Return the (X, Y) coordinate for the center point of the cell that contains the specified text.  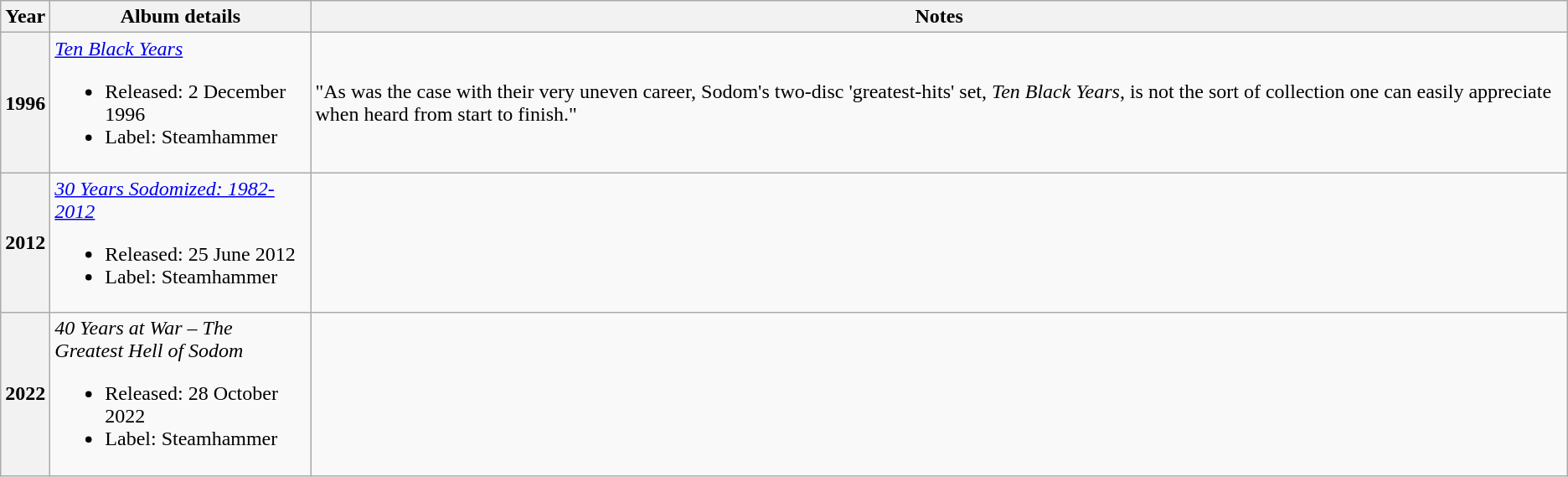
Album details (181, 17)
40 Years at War – The Greatest Hell of SodomReleased: 28 October 2022Label: Steamhammer (181, 394)
Year (25, 17)
Ten Black YearsReleased: 2 December 1996Label: Steamhammer (181, 102)
2022 (25, 394)
30 Years Sodomized: 1982-2012Released: 25 June 2012Label: Steamhammer (181, 243)
Notes (939, 17)
2012 (25, 243)
1996 (25, 102)
